Find where the given text appears and provide that cell's center as [X, Y] coordinate. 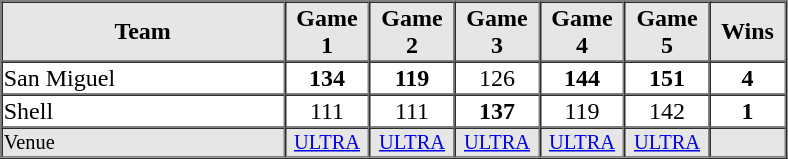
Team [143, 32]
142 [668, 110]
Shell [143, 110]
1 [748, 110]
Game 2 [412, 32]
4 [748, 78]
126 [498, 78]
San Miguel [143, 78]
Wins [748, 32]
Game 1 [328, 32]
Game 5 [668, 32]
Game 3 [498, 32]
137 [498, 110]
Game 4 [582, 32]
144 [582, 78]
134 [328, 78]
Venue [143, 143]
151 [668, 78]
